Output the [x, y] coordinate of the center of the cell containing the given text.  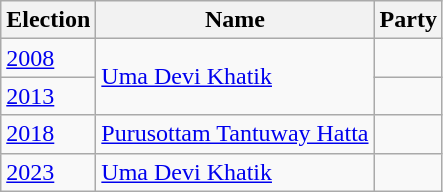
Election [48, 20]
2018 [48, 134]
2023 [48, 172]
2013 [48, 96]
Purusottam Tantuway Hatta [235, 134]
Party [408, 20]
Name [235, 20]
2008 [48, 58]
